Determine the [x, y] coordinate at the center of the cell enclosing the given text.  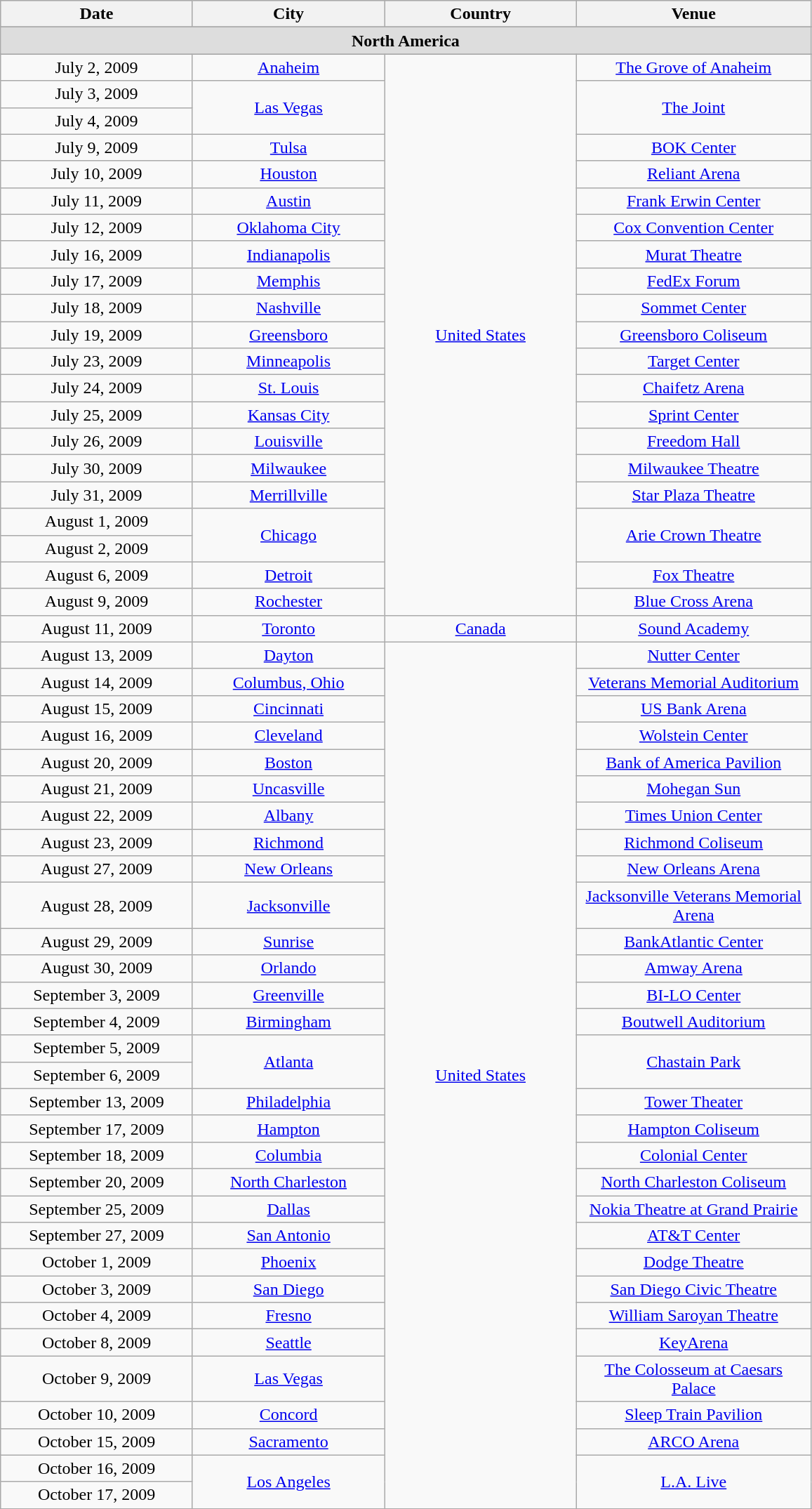
New Orleans [288, 869]
Sommet Center [693, 308]
Oklahoma City [288, 228]
Blue Cross Arena [693, 602]
KeyArena [693, 1343]
Dallas [288, 1208]
September 17, 2009 [97, 1128]
Seattle [288, 1343]
September 18, 2009 [97, 1155]
Chaifetz Arena [693, 388]
August 29, 2009 [97, 942]
Austin [288, 201]
Arie Crown Theatre [693, 535]
Cox Convention Center [693, 228]
Minneapolis [288, 362]
Veterans Memorial Auditorium [693, 682]
July 10, 2009 [97, 174]
North Charleston [288, 1182]
Hampton [288, 1128]
August 28, 2009 [97, 906]
Los Angeles [288, 1482]
Date [97, 14]
July 18, 2009 [97, 308]
August 1, 2009 [97, 522]
Nashville [288, 308]
September 5, 2009 [97, 1048]
Birmingham [288, 1022]
August 13, 2009 [97, 655]
October 16, 2009 [97, 1468]
August 20, 2009 [97, 762]
BankAtlantic Center [693, 942]
New Orleans Arena [693, 869]
August 9, 2009 [97, 602]
The Joint [693, 107]
North America [406, 41]
July 25, 2009 [97, 415]
Amway Arena [693, 968]
Milwaukee Theatre [693, 468]
Detroit [288, 575]
October 17, 2009 [97, 1495]
July 19, 2009 [97, 335]
July 23, 2009 [97, 362]
Bank of America Pavilion [693, 762]
October 10, 2009 [97, 1415]
September 27, 2009 [97, 1236]
Columbus, Ohio [288, 682]
Nokia Theatre at Grand Prairie [693, 1208]
ARCO Arena [693, 1442]
Chicago [288, 535]
Milwaukee [288, 468]
Orlando [288, 968]
July 31, 2009 [97, 495]
Cleveland [288, 735]
Greensboro Coliseum [693, 335]
Anaheim [288, 67]
July 11, 2009 [97, 201]
September 20, 2009 [97, 1182]
Freedom Hall [693, 442]
Colonial Center [693, 1155]
Concord [288, 1415]
Indianapolis [288, 254]
City [288, 14]
Toronto [288, 628]
Dayton [288, 655]
Tower Theater [693, 1102]
September 13, 2009 [97, 1102]
September 6, 2009 [97, 1075]
Boutwell Auditorium [693, 1022]
August 30, 2009 [97, 968]
July 12, 2009 [97, 228]
Columbia [288, 1155]
Sound Academy [693, 628]
Wolstein Center [693, 735]
Jacksonville Veterans Memorial Arena [693, 906]
October 4, 2009 [97, 1316]
Sleep Train Pavilion [693, 1415]
Hampton Coliseum [693, 1128]
Louisville [288, 442]
August 2, 2009 [97, 548]
Houston [288, 174]
San Diego Civic Theatre [693, 1289]
October 15, 2009 [97, 1442]
San Diego [288, 1289]
Sunrise [288, 942]
William Saroyan Theatre [693, 1316]
July 26, 2009 [97, 442]
July 2, 2009 [97, 67]
Sprint Center [693, 415]
July 4, 2009 [97, 121]
September 25, 2009 [97, 1208]
July 9, 2009 [97, 147]
Richmond [288, 843]
Albany [288, 816]
August 14, 2009 [97, 682]
August 6, 2009 [97, 575]
October 3, 2009 [97, 1289]
Tulsa [288, 147]
Uncasville [288, 789]
October 1, 2009 [97, 1263]
Nutter Center [693, 655]
Jacksonville [288, 906]
BOK Center [693, 147]
Fox Theatre [693, 575]
St. Louis [288, 388]
August 23, 2009 [97, 843]
Mohegan Sun [693, 789]
Venue [693, 14]
North Charleston Coliseum [693, 1182]
July 17, 2009 [97, 281]
Canada [481, 628]
Memphis [288, 281]
L.A. Live [693, 1482]
Greenville [288, 995]
Fresno [288, 1316]
Country [481, 14]
October 8, 2009 [97, 1343]
Times Union Center [693, 816]
August 27, 2009 [97, 869]
The Colosseum at Caesars Palace [693, 1379]
Atlanta [288, 1062]
BI-LO Center [693, 995]
San Antonio [288, 1236]
August 11, 2009 [97, 628]
Kansas City [288, 415]
Cincinnati [288, 709]
Murat Theatre [693, 254]
September 3, 2009 [97, 995]
August 16, 2009 [97, 735]
Target Center [693, 362]
August 21, 2009 [97, 789]
Dodge Theatre [693, 1263]
Boston [288, 762]
Greensboro [288, 335]
August 22, 2009 [97, 816]
July 30, 2009 [97, 468]
Reliant Arena [693, 174]
Sacramento [288, 1442]
Phoenix [288, 1263]
August 15, 2009 [97, 709]
July 16, 2009 [97, 254]
Philadelphia [288, 1102]
July 3, 2009 [97, 94]
Frank Erwin Center [693, 201]
July 24, 2009 [97, 388]
AT&T Center [693, 1236]
FedEx Forum [693, 281]
The Grove of Anaheim [693, 67]
Merrillville [288, 495]
Star Plaza Theatre [693, 495]
September 4, 2009 [97, 1022]
Rochester [288, 602]
US Bank Arena [693, 709]
Chastain Park [693, 1062]
October 9, 2009 [97, 1379]
Richmond Coliseum [693, 843]
